Scan for the cell matching the given text and deliver its (X, Y) coordinate at center. 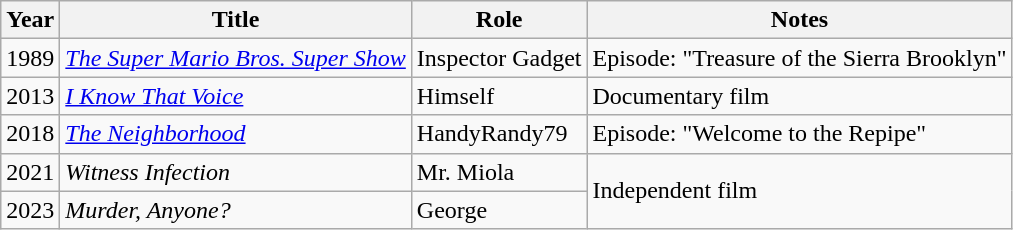
Year (30, 20)
The Super Mario Bros. Super Show (236, 58)
Independent film (800, 191)
Role (499, 20)
Title (236, 20)
1989 (30, 58)
Documentary film (800, 96)
Mr. Miola (499, 172)
Murder, Anyone? (236, 210)
George (499, 210)
Notes (800, 20)
The Neighborhood (236, 134)
Himself (499, 96)
Inspector Gadget (499, 58)
HandyRandy79 (499, 134)
2021 (30, 172)
Witness Infection (236, 172)
I Know That Voice (236, 96)
Episode: "Welcome to the Repipe" (800, 134)
2023 (30, 210)
2013 (30, 96)
2018 (30, 134)
Episode: "Treasure of the Sierra Brooklyn" (800, 58)
